Extract the [X, Y] coordinate from the center of the cell holding the provided text.  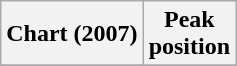
Peakposition [189, 34]
Chart (2007) [72, 34]
